Determine the [X, Y] coordinate at the center of the cell enclosing the given text.  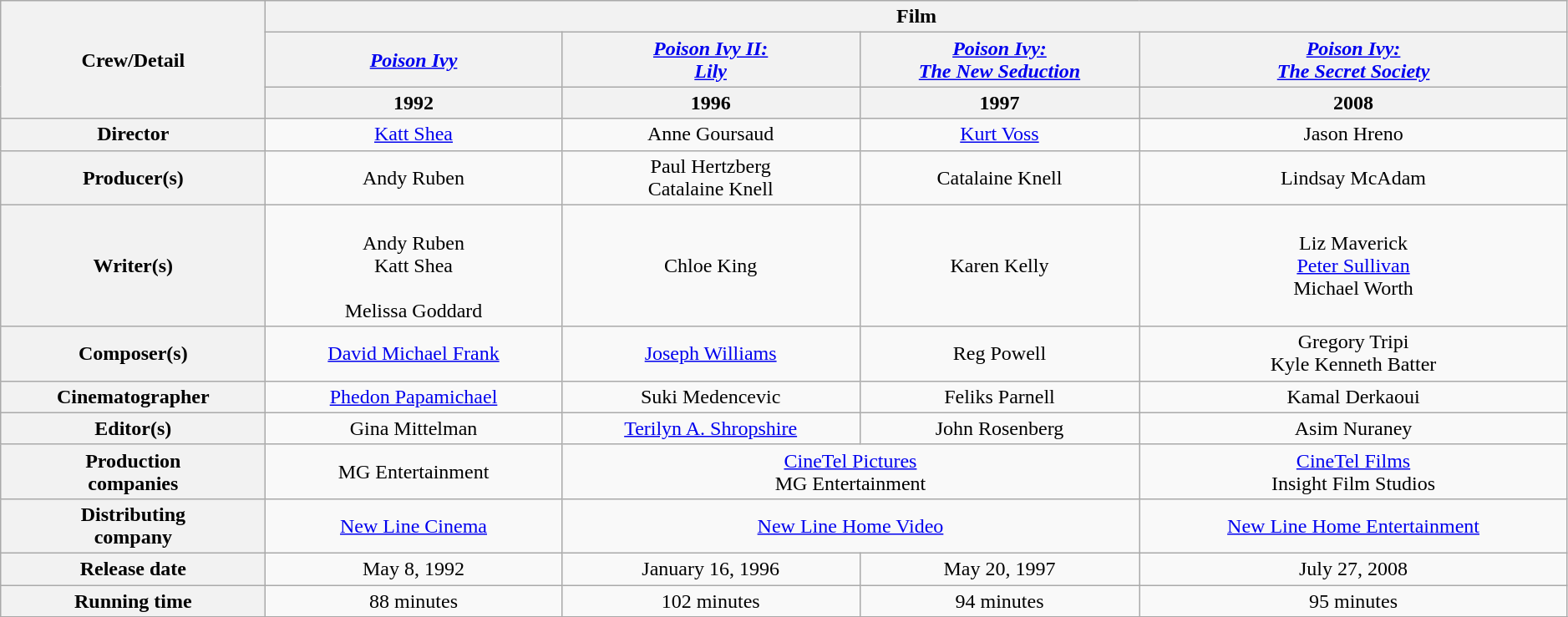
Gina Mittelman [414, 428]
Catalaine Knell [999, 177]
MG Entertainment [414, 471]
Liz MaverickPeter SullivanMichael Worth [1353, 266]
CineTel PicturesMG Entertainment [850, 471]
Poison Ivy: The Secret Society [1353, 60]
Karen Kelly [999, 266]
Producer(s) [134, 177]
Jason Hreno [1353, 134]
Kamal Derkaoui [1353, 397]
January 16, 1996 [710, 569]
Gregory TripiKyle Kenneth Batter [1353, 354]
Running time [134, 600]
2008 [1353, 103]
Andy RubenKatt SheaMelissa Goddard [414, 266]
Joseph Williams [710, 354]
John Rosenberg [999, 428]
Cinematographer [134, 397]
Editor(s) [134, 428]
Writer(s) [134, 266]
95 minutes [1353, 600]
Film [916, 17]
Poison Ivy: The New Seduction [999, 60]
New Line Cinema [414, 526]
1992 [414, 103]
CineTel FilmsInsight Film Studios [1353, 471]
Paul HertzbergCatalaine Knell [710, 177]
88 minutes [414, 600]
Chloe King [710, 266]
1996 [710, 103]
1997 [999, 103]
Katt Shea [414, 134]
July 27, 2008 [1353, 569]
Suki Medencevic [710, 397]
Asim Nuraney [1353, 428]
Lindsay McAdam [1353, 177]
Poison Ivy [414, 60]
Andy Ruben [414, 177]
Phedon Papamichael [414, 397]
Director [134, 134]
102 minutes [710, 600]
Anne Goursaud [710, 134]
New Line Home Entertainment [1353, 526]
New Line Home Video [850, 526]
Crew/Detail [134, 60]
Feliks Parnell [999, 397]
Kurt Voss [999, 134]
Terilyn A. Shropshire [710, 428]
May 20, 1997 [999, 569]
David Michael Frank [414, 354]
May 8, 1992 [414, 569]
94 minutes [999, 600]
Composer(s) [134, 354]
Reg Powell [999, 354]
Distributing company [134, 526]
Poison Ivy II: Lily [710, 60]
Release date [134, 569]
Production companies [134, 471]
